Locate the cell with the specified text and output its [X, Y] center coordinate. 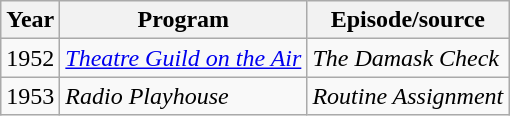
1952 [30, 58]
Year [30, 20]
Radio Playhouse [184, 96]
Episode/source [408, 20]
1953 [30, 96]
The Damask Check [408, 58]
Routine Assignment [408, 96]
Program [184, 20]
Theatre Guild on the Air [184, 58]
